Return the (X, Y) coordinate for the center point of the cell that contains the specified text.  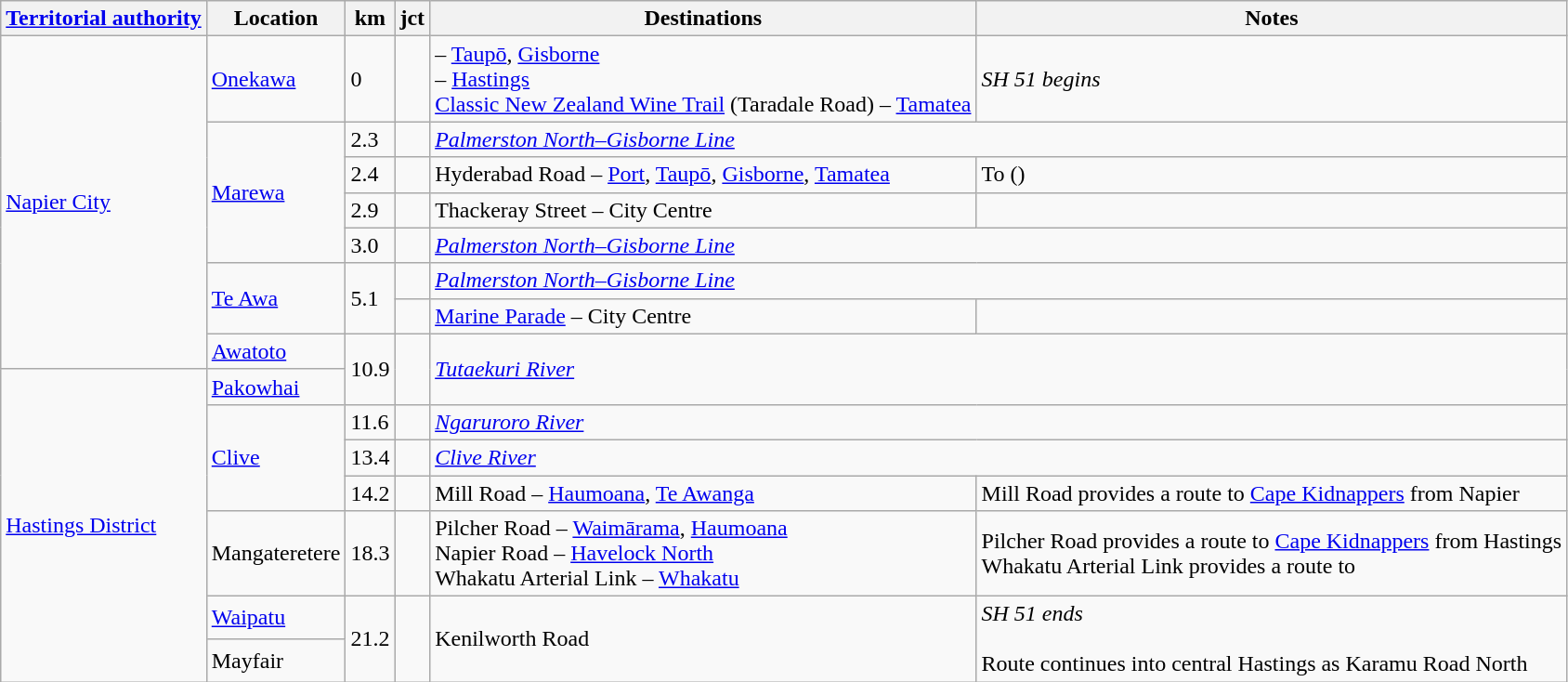
Mill Road – Haumoana, Te Awanga (703, 493)
Tutaekuri River (999, 369)
Onekawa (276, 79)
5.1 (370, 298)
Te Awa (276, 298)
Mill Road provides a route to Cape Kidnappers from Napier (1272, 493)
SH 51 begins (1272, 79)
11.6 (370, 422)
Pilcher Road provides a route to Cape Kidnappers from HastingsWhakatu Arterial Link provides a route to (1272, 554)
2.9 (370, 210)
Napier City (104, 203)
2.4 (370, 175)
Hastings District (104, 525)
Marewa (276, 192)
Location (276, 19)
km (370, 19)
10.9 (370, 369)
Clive River (999, 457)
Hyderabad Road – Port, Taupō, Gisborne, Tamatea (703, 175)
21.2 (370, 639)
Clive (276, 457)
3.0 (370, 245)
Marine Parade – City Centre (703, 316)
Territorial authority (104, 19)
Notes (1272, 19)
Thackeray Street – City Centre (703, 210)
14.2 (370, 493)
Mayfair (276, 661)
Awatoto (276, 351)
Pakowhai (276, 387)
jct (412, 19)
Destinations (703, 19)
2.3 (370, 139)
18.3 (370, 554)
Pilcher Road – Waimārama, HaumoanaNapier Road – Havelock NorthWhakatu Arterial Link – Whakatu (703, 554)
Kenilworth Road (703, 639)
Ngaruroro River (999, 422)
To () (1272, 175)
13.4 (370, 457)
SH 51 endsRoute continues into central Hastings as Karamu Road North (1272, 639)
0 (370, 79)
– Taupō, Gisborne – Hastings Classic New Zealand Wine Trail (Taradale Road) – Tamatea (703, 79)
Waipatu (276, 618)
Mangateretere (276, 554)
